Provide the (x, y) coordinate of the cell's center where the given text is located.  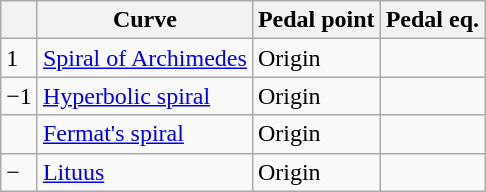
Hyperbolic spiral (144, 96)
−1 (20, 96)
− (20, 172)
1 (20, 58)
Spiral of Archimedes (144, 58)
Pedal point (316, 20)
Pedal eq. (432, 20)
Lituus (144, 172)
Fermat's spiral (144, 134)
Curve (144, 20)
